Output the (x, y) coordinate of the center of the cell containing the given text.  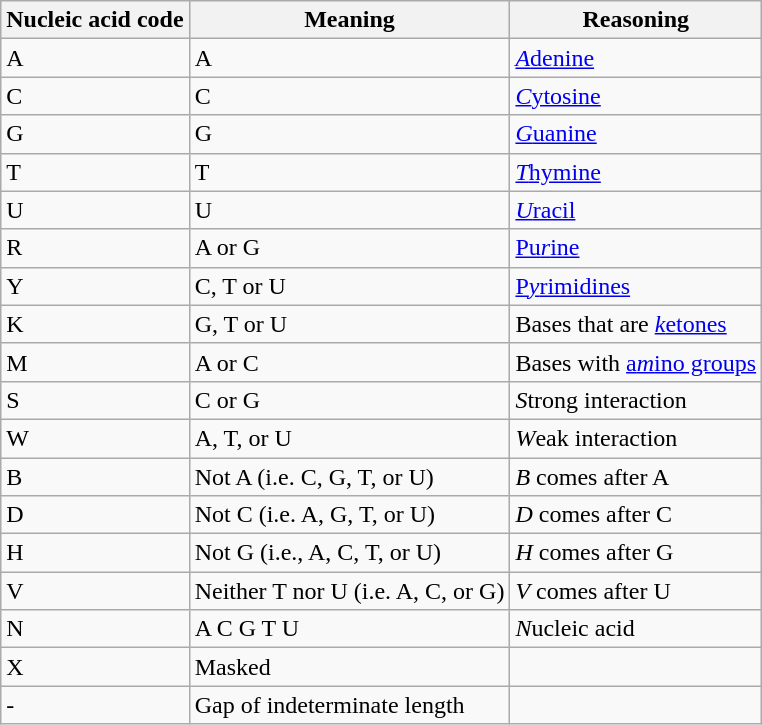
R (95, 248)
V comes after U (636, 591)
A, T, or U (350, 438)
D (95, 515)
N (95, 629)
B (95, 477)
Not G (i.e., A, C, T, or U) (350, 553)
A C G T U (350, 629)
K (95, 324)
Bases that are ketones (636, 324)
Gap of indeterminate length (350, 705)
- (95, 705)
H (95, 553)
Neither T nor U (i.e. A, C, or G) (350, 591)
C, T or U (350, 286)
Masked (350, 667)
G, T or U (350, 324)
Adenine (636, 58)
Meaning (350, 20)
S (95, 400)
A or C (350, 362)
X (95, 667)
Pyrimidines (636, 286)
B comes after A (636, 477)
Cytosine (636, 96)
Nucleic acid code (95, 20)
Guanine (636, 134)
Thymine (636, 172)
Weak interaction (636, 438)
Reasoning (636, 20)
Not C (i.e. A, G, T, or U) (350, 515)
Nucleic acid (636, 629)
Uracil (636, 210)
Strong interaction (636, 400)
Y (95, 286)
C or G (350, 400)
M (95, 362)
W (95, 438)
A or G (350, 248)
H comes after G (636, 553)
Purine (636, 248)
Bases with amino groups (636, 362)
Not A (i.e. C, G, T, or U) (350, 477)
V (95, 591)
D comes after C (636, 515)
